Return [x, y] of the center of cell containing provided text 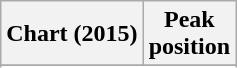
Peak position [189, 34]
Chart (2015) [72, 34]
